Locate the cell with the specified text and output its (x, y) center coordinate. 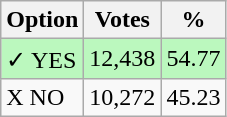
✓ YES (42, 59)
54.77 (194, 59)
45.23 (194, 97)
X NO (42, 97)
% (194, 20)
Votes (122, 20)
Option (42, 20)
12,438 (122, 59)
10,272 (122, 97)
